Find where the given text appears and provide that cell's center as (X, Y) coordinate. 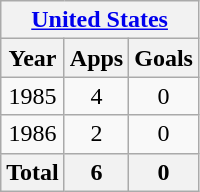
1986 (33, 134)
United States (100, 20)
Goals (164, 58)
6 (96, 172)
Total (33, 172)
4 (96, 96)
Year (33, 58)
Apps (96, 58)
1985 (33, 96)
2 (96, 134)
